Return the (X, Y) coordinate for the center point of the cell that contains the specified text.  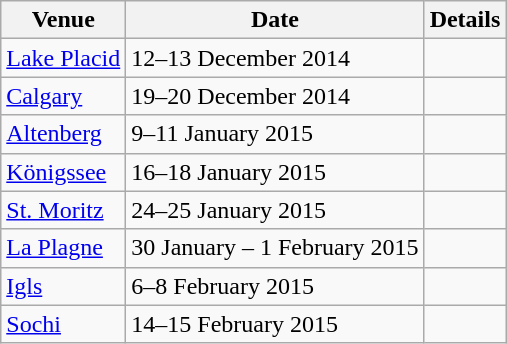
Altenberg (64, 134)
19–20 December 2014 (275, 96)
14–15 February 2015 (275, 324)
12–13 December 2014 (275, 58)
Lake Placid (64, 58)
6–8 February 2015 (275, 286)
Igls (64, 286)
Calgary (64, 96)
La Plagne (64, 248)
St. Moritz (64, 210)
30 January – 1 February 2015 (275, 248)
Details (465, 20)
Venue (64, 20)
Date (275, 20)
Königssee (64, 172)
24–25 January 2015 (275, 210)
9–11 January 2015 (275, 134)
16–18 January 2015 (275, 172)
Sochi (64, 324)
